Return [x, y] of the center of cell containing provided text 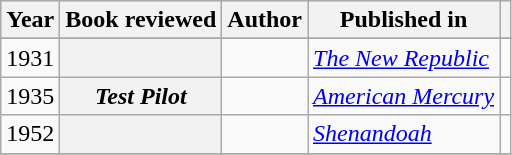
Year [30, 20]
Test Pilot [141, 96]
1935 [30, 96]
Shenandoah [404, 134]
Author [265, 20]
Book reviewed [141, 20]
The New Republic [404, 58]
1931 [30, 58]
1952 [30, 134]
Published in [404, 20]
American Mercury [404, 96]
